For the text-containing cell, return its midpoint in [X, Y] coordinate format. 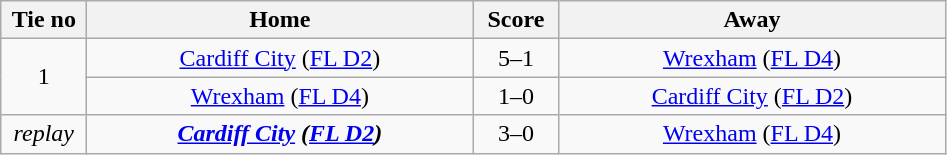
5–1 [516, 58]
Home [280, 20]
replay [44, 134]
3–0 [516, 134]
Away [752, 20]
1–0 [516, 96]
1 [44, 77]
Score [516, 20]
Tie no [44, 20]
